For the text-containing cell, return its midpoint in (X, Y) coordinate format. 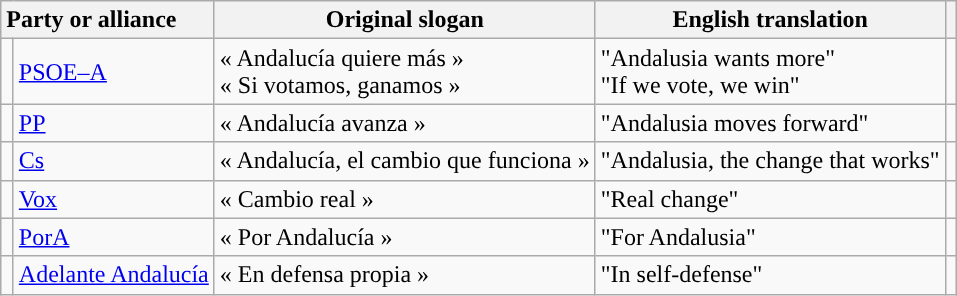
"Andalusia moves forward" (770, 123)
"For Andalusia" (770, 237)
"Andalusia, the change that works" (770, 161)
« Por Andalucía » (404, 237)
PSOE–A (114, 72)
« En defensa propia » (404, 275)
Original slogan (404, 20)
Party or alliance (108, 20)
Cs (114, 161)
« Andalucía avanza » (404, 123)
« Andalucía, el cambio que funciona » (404, 161)
English translation (770, 20)
« Cambio real » (404, 199)
PP (114, 123)
Vox (114, 199)
« Andalucía quiere más »« Si votamos, ganamos » (404, 72)
"Andalusia wants more""If we vote, we win" (770, 72)
"Real change" (770, 199)
"In self-defense" (770, 275)
PorA (114, 237)
Adelante Andalucía (114, 275)
